Detect which cell encompasses the target text, then output its [x, y] center coordinate. 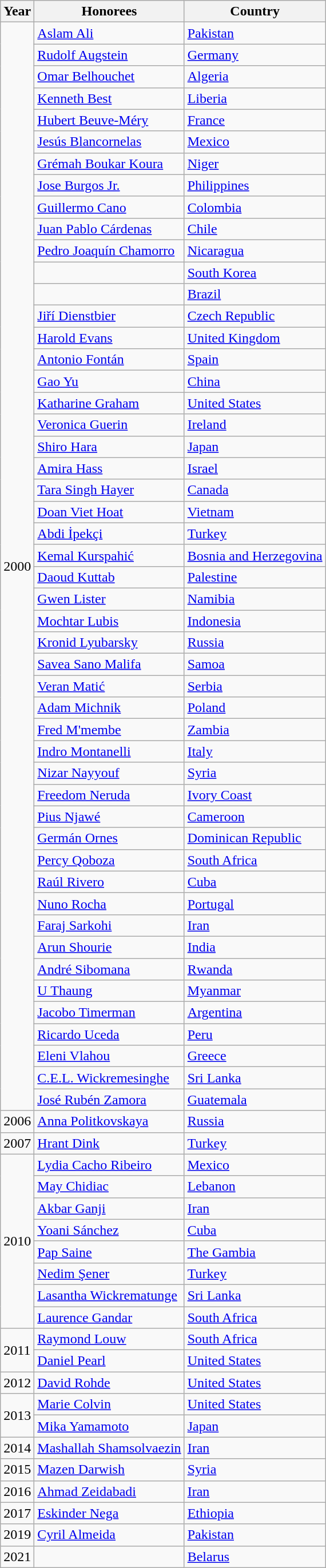
Vietnam [255, 512]
Honorees [109, 11]
Antonio Fontán [109, 360]
Ireland [255, 425]
Adam Michnik [109, 708]
Lebanon [255, 1187]
Cameroon [255, 817]
José Rubén Zamora [109, 1100]
Eleni Vlahou [109, 1056]
Daoud Kuttab [109, 577]
Nizar Nayyouf [109, 773]
Fred M'membe [109, 730]
2011 [17, 1350]
2006 [17, 1121]
United Kingdom [255, 338]
Katharine Graham [109, 403]
2007 [17, 1143]
Raúl Rivero [109, 882]
2017 [17, 1513]
Zambia [255, 730]
Gwen Lister [109, 599]
Mika Yamamoto [109, 1426]
Gao Yu [109, 381]
Niger [255, 164]
Nedim Şener [109, 1273]
André Sibomana [109, 969]
Doan Viet Hoat [109, 512]
Freedom Neruda [109, 795]
France [255, 120]
Bosnia and Herzegovina [255, 555]
Abdi İpekçi [109, 534]
Jacobo Timerman [109, 1013]
Daniel Pearl [109, 1361]
Juan Pablo Cárdenas [109, 229]
Jose Burgos Jr. [109, 185]
Peru [255, 1034]
Veronica Guerin [109, 425]
Serbia [255, 686]
Marie Colvin [109, 1404]
India [255, 947]
David Rohde [109, 1383]
Dominican Republic [255, 838]
Shiro Hara [109, 447]
Greece [255, 1056]
Hubert Beuve-Méry [109, 120]
Mazen Darwish [109, 1470]
Indonesia [255, 620]
Arun Shourie [109, 947]
Mochtar Lubis [109, 620]
Brazil [255, 295]
Lasantha Wickrematunge [109, 1295]
Portugal [255, 904]
Chile [255, 229]
Pius Njawé [109, 817]
Poland [255, 708]
May Chidiac [109, 1187]
Year [17, 11]
2015 [17, 1470]
Rudolf Augstein [109, 55]
Nicaragua [255, 250]
Argentina [255, 1013]
Italy [255, 751]
Eskinder Nega [109, 1513]
Pap Saine [109, 1252]
Hrant Dink [109, 1143]
Savea Sano Malifa [109, 664]
Colombia [255, 207]
Jesús Blancornelas [109, 142]
Harold Evans [109, 338]
Country [255, 11]
Ivory Coast [255, 795]
2010 [17, 1241]
Myanmar [255, 991]
Kronid Lyubarsky [109, 643]
Anna Politkovskaya [109, 1121]
2012 [17, 1383]
Guatemala [255, 1100]
U Thaung [109, 991]
2013 [17, 1415]
China [255, 381]
Kenneth Best [109, 98]
2014 [17, 1448]
Yoani Sánchez [109, 1230]
Laurence Gandar [109, 1317]
Ethiopia [255, 1513]
Aslam Ali [109, 33]
Rwanda [255, 969]
Samoa [255, 664]
Percy Qoboza [109, 860]
Pedro Joaquín Chamorro [109, 250]
The Gambia [255, 1252]
Akbar Ganji [109, 1208]
South Korea [255, 273]
Omar Belhouchet [109, 77]
Ricardo Uceda [109, 1034]
Nuno Rocha [109, 904]
Palestine [255, 577]
Namibia [255, 599]
Faraj Sarkohi [109, 925]
Kemal Kurspahić [109, 555]
2021 [17, 1557]
2016 [17, 1491]
Mashallah Shamsolvaezin [109, 1448]
Czech Republic [255, 316]
Jiří Dienstbier [109, 316]
Guillermo Cano [109, 207]
Amira Hass [109, 468]
Algeria [255, 77]
2000 [17, 566]
Raymond Louw [109, 1339]
Germán Ornes [109, 838]
Grémah Boukar Koura [109, 164]
C.E.L. Wickremesinghe [109, 1078]
Cyril Almeida [109, 1535]
Canada [255, 490]
Tara Singh Hayer [109, 490]
Lydia Cacho Ribeiro [109, 1165]
Indro Montanelli [109, 751]
Ahmad Zeidabadi [109, 1491]
2019 [17, 1535]
Spain [255, 360]
Belarus [255, 1557]
Germany [255, 55]
Veran Matić [109, 686]
Philippines [255, 185]
Israel [255, 468]
Liberia [255, 98]
